Provide the (x, y) coordinate of the cell's center where the given text is located.  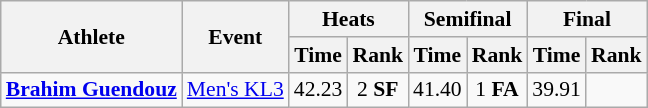
42.23 (318, 90)
Event (236, 36)
1 FA (498, 90)
Final (586, 19)
Heats (348, 19)
Brahim Guendouz (92, 90)
39.91 (556, 90)
Athlete (92, 36)
2 SF (378, 90)
Semifinal (468, 19)
41.40 (438, 90)
Men's KL3 (236, 90)
